Capture the cell that displays the provided text and extract its [x, y] central coordinate. 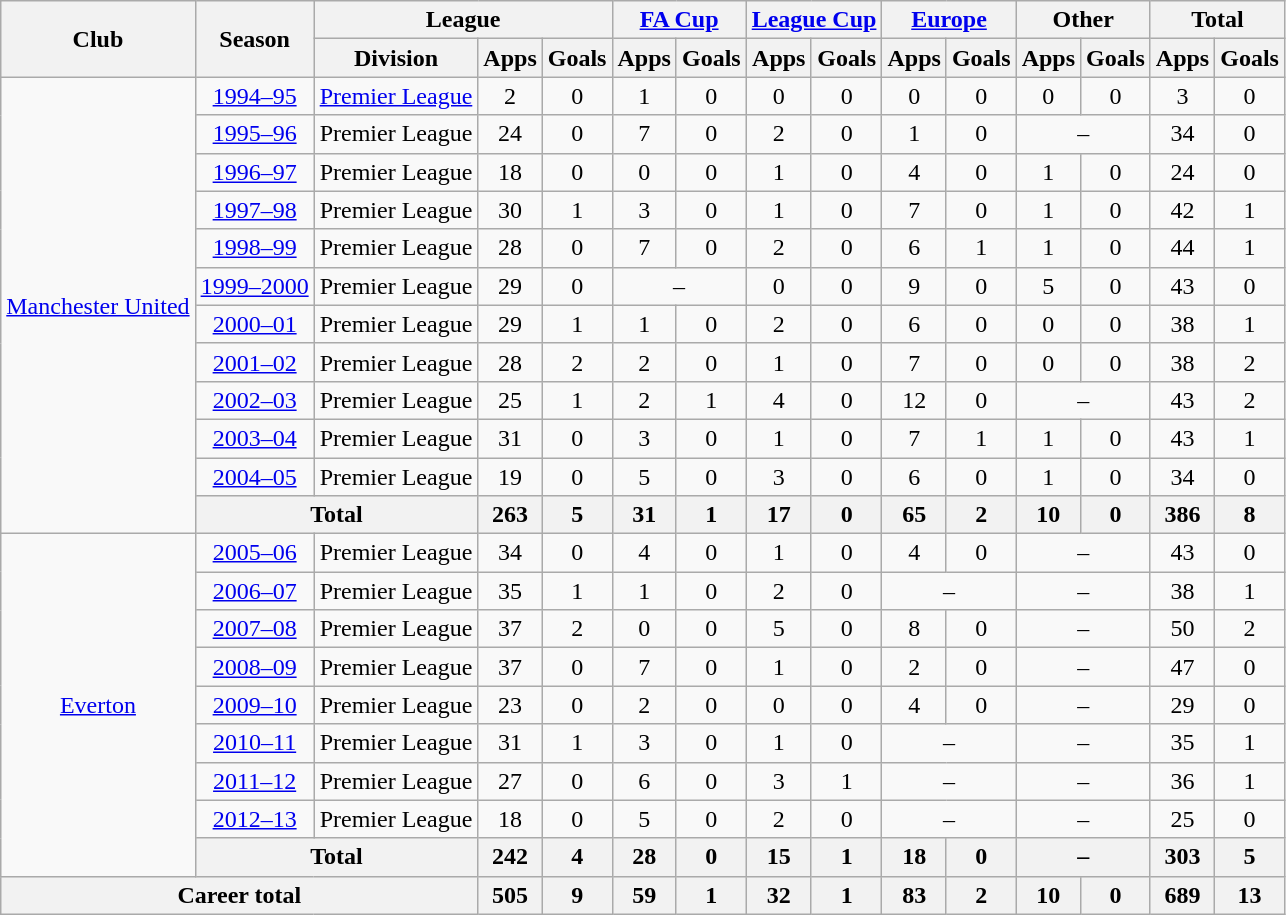
2010–11 [254, 743]
2011–12 [254, 781]
Season [254, 39]
2004–05 [254, 477]
32 [778, 895]
83 [914, 895]
League [463, 20]
42 [1182, 210]
2006–07 [254, 591]
Other [1083, 20]
27 [510, 781]
689 [1182, 895]
2007–08 [254, 629]
2008–09 [254, 667]
2001–02 [254, 362]
2005–06 [254, 553]
23 [510, 705]
44 [1182, 248]
League Cup [814, 20]
Club [98, 39]
17 [778, 515]
505 [510, 895]
FA Cup [679, 20]
1996–97 [254, 172]
2002–03 [254, 400]
Division [396, 58]
36 [1182, 781]
1999–2000 [254, 286]
2003–04 [254, 438]
30 [510, 210]
1995–96 [254, 134]
15 [778, 857]
303 [1182, 857]
12 [914, 400]
386 [1182, 515]
50 [1182, 629]
1994–95 [254, 96]
13 [1250, 895]
59 [644, 895]
2012–13 [254, 819]
Career total [240, 895]
Manchester United [98, 306]
Everton [98, 706]
1998–99 [254, 248]
263 [510, 515]
2009–10 [254, 705]
2000–01 [254, 324]
19 [510, 477]
47 [1182, 667]
242 [510, 857]
1997–98 [254, 210]
65 [914, 515]
Europe [949, 20]
